Find where the given text appears and provide that cell's center as [x, y] coordinate. 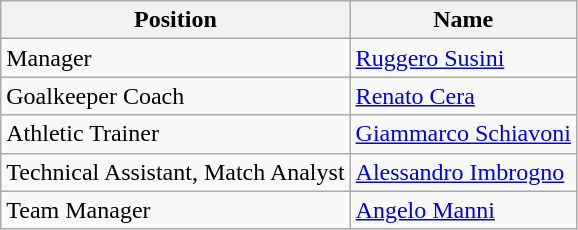
Technical Assistant, Match Analyst [176, 172]
Alessandro Imbrogno [463, 172]
Position [176, 20]
Goalkeeper Coach [176, 96]
Angelo Manni [463, 210]
Renato Cera [463, 96]
Manager [176, 58]
Name [463, 20]
Ruggero Susini [463, 58]
Giammarco Schiavoni [463, 134]
Team Manager [176, 210]
Athletic Trainer [176, 134]
